Scan for the cell matching the given text and deliver its [X, Y] coordinate at center. 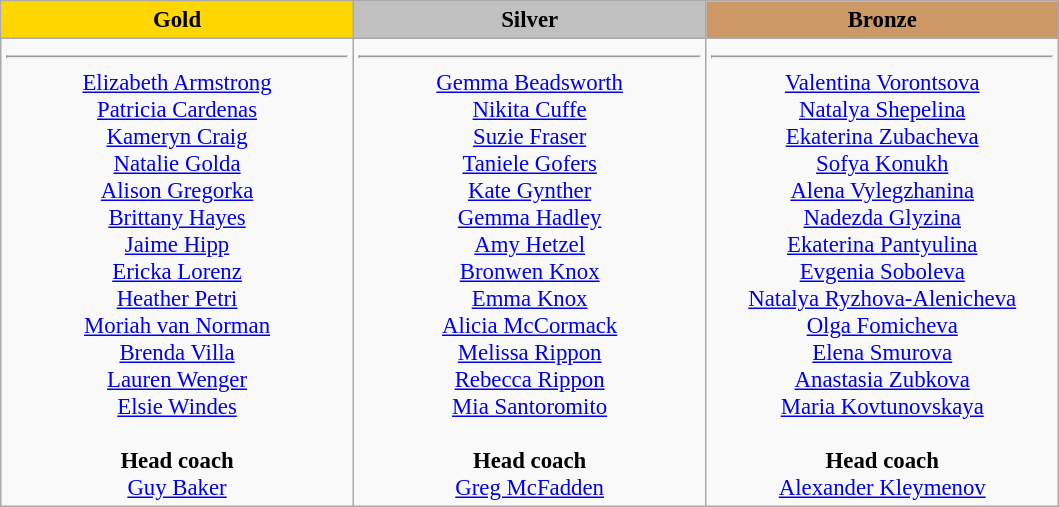
Bronze [882, 20]
Gold [178, 20]
Silver [530, 20]
